Output the [X, Y] coordinate of the center of the cell containing the given text.  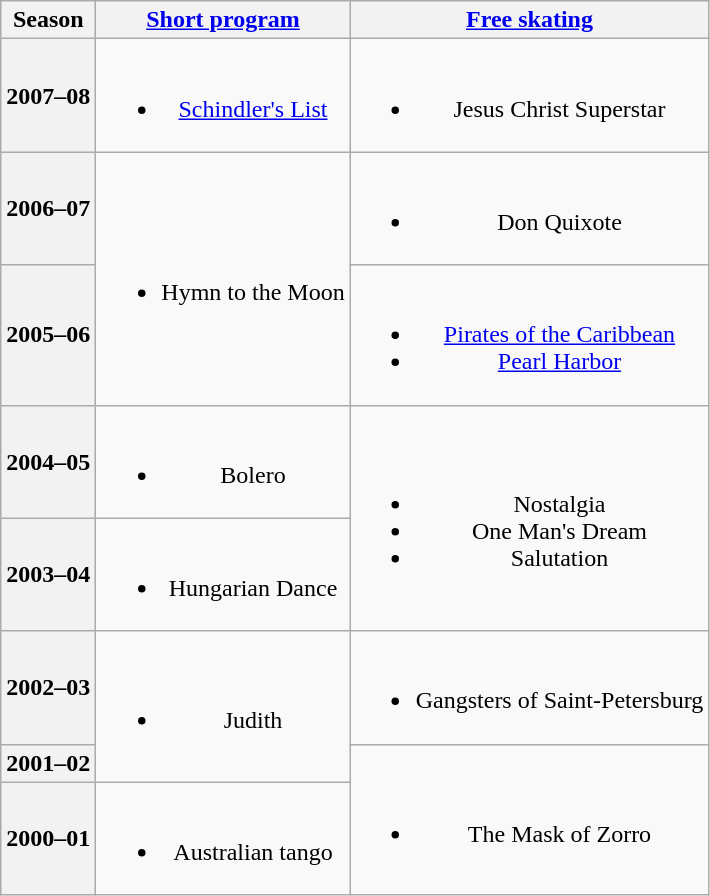
Don Quixote [530, 208]
Pirates of the Caribbean Pearl Harbor [530, 335]
2000–01 [48, 838]
Gangsters of Saint-Petersburg [530, 688]
Nostalgia One Man's Dream Salutation [530, 518]
2004–05 [48, 462]
Jesus Christ Superstar [530, 96]
Australian tango [223, 838]
Schindler's List [223, 96]
2003–04 [48, 574]
Season [48, 20]
Hungarian Dance [223, 574]
2002–03 [48, 688]
The Mask of Zorro [530, 820]
2006–07 [48, 208]
2005–06 [48, 335]
Hymn to the Moon [223, 278]
2001–02 [48, 763]
Bolero [223, 462]
2007–08 [48, 96]
Judith [223, 706]
Free skating [530, 20]
Short program [223, 20]
